Extract the (x, y) coordinate from the center of the cell holding the provided text.  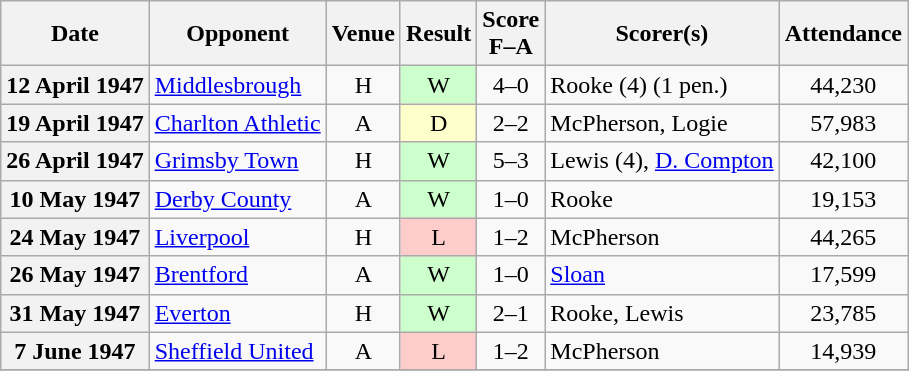
26 May 1947 (75, 275)
Venue (363, 34)
Date (75, 34)
Rooke, Lewis (662, 313)
Sheffield United (238, 351)
D (438, 123)
Rooke (662, 199)
Charlton Athletic (238, 123)
19,153 (843, 199)
5–3 (511, 161)
Rooke (4) (1 pen.) (662, 85)
Middlesbrough (238, 85)
Brentford (238, 275)
26 April 1947 (75, 161)
44,265 (843, 237)
Grimsby Town (238, 161)
Lewis (4), D. Compton (662, 161)
19 April 1947 (75, 123)
31 May 1947 (75, 313)
McPherson, Logie (662, 123)
12 April 1947 (75, 85)
ScoreF–A (511, 34)
Scorer(s) (662, 34)
17,599 (843, 275)
44,230 (843, 85)
23,785 (843, 313)
42,100 (843, 161)
Result (438, 34)
10 May 1947 (75, 199)
2–2 (511, 123)
4–0 (511, 85)
Opponent (238, 34)
Attendance (843, 34)
2–1 (511, 313)
7 June 1947 (75, 351)
Liverpool (238, 237)
Everton (238, 313)
Sloan (662, 275)
Derby County (238, 199)
14,939 (843, 351)
57,983 (843, 123)
24 May 1947 (75, 237)
